From the cell containing the given text, extract its center point as (x, y) coordinate. 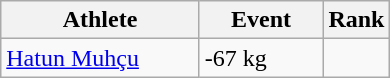
Athlete (100, 20)
Hatun Muhçu (100, 58)
Rank (356, 20)
Event (261, 20)
-67 kg (261, 58)
